Provide the [X, Y] coordinate of the cell's center where the given text is located.  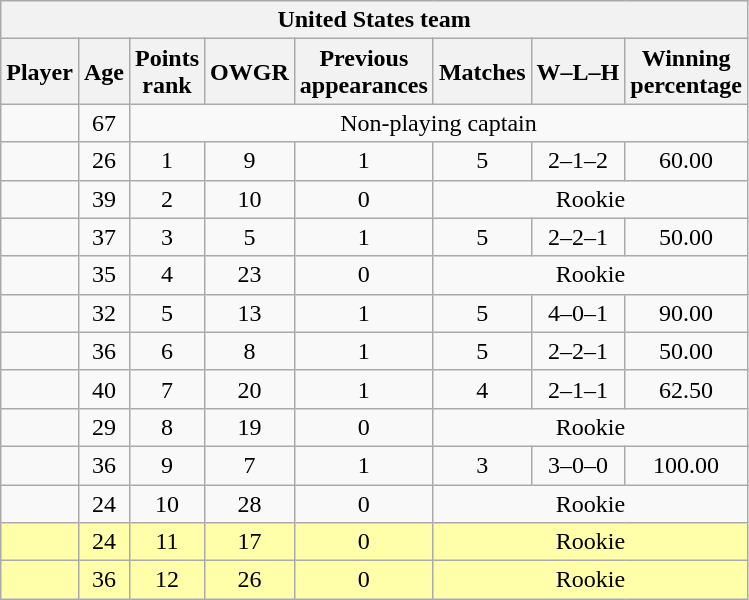
United States team [374, 20]
13 [250, 313]
6 [166, 351]
2–1–1 [578, 389]
90.00 [686, 313]
Previousappearances [364, 72]
29 [104, 427]
39 [104, 199]
62.50 [686, 389]
Pointsrank [166, 72]
60.00 [686, 161]
Winningpercentage [686, 72]
23 [250, 275]
19 [250, 427]
3–0–0 [578, 465]
Matches [482, 72]
40 [104, 389]
37 [104, 237]
12 [166, 580]
W–L–H [578, 72]
35 [104, 275]
Player [40, 72]
67 [104, 123]
32 [104, 313]
100.00 [686, 465]
20 [250, 389]
Age [104, 72]
2 [166, 199]
11 [166, 542]
4–0–1 [578, 313]
Non-playing captain [438, 123]
2–1–2 [578, 161]
OWGR [250, 72]
17 [250, 542]
28 [250, 503]
